Capture the cell that displays the provided text and extract its (x, y) central coordinate. 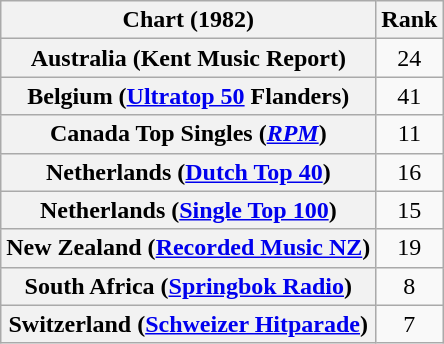
16 (410, 172)
41 (410, 96)
8 (410, 286)
Chart (1982) (188, 20)
19 (410, 248)
Netherlands (Single Top 100) (188, 210)
24 (410, 58)
11 (410, 134)
Belgium (Ultratop 50 Flanders) (188, 96)
Netherlands (Dutch Top 40) (188, 172)
15 (410, 210)
Australia (Kent Music Report) (188, 58)
South Africa (Springbok Radio) (188, 286)
Rank (410, 20)
Canada Top Singles (RPM) (188, 134)
Switzerland (Schweizer Hitparade) (188, 324)
7 (410, 324)
New Zealand (Recorded Music NZ) (188, 248)
